For the text-containing cell, return its midpoint in [X, Y] coordinate format. 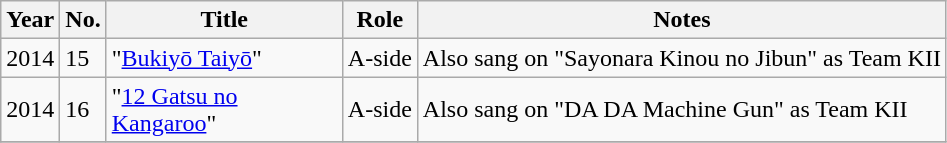
15 [83, 58]
Also sang on "DA DA Machine Gun" as Team KII [682, 110]
16 [83, 110]
Year [30, 20]
"Bukiyō Taiyō" [224, 58]
Notes [682, 20]
Title [224, 20]
Also sang on "Sayonara Kinou no Jibun" as Team KII [682, 58]
Role [380, 20]
No. [83, 20]
"12 Gatsu no Kangaroo" [224, 110]
